Find where the given text appears and provide that cell's center as [X, Y] coordinate. 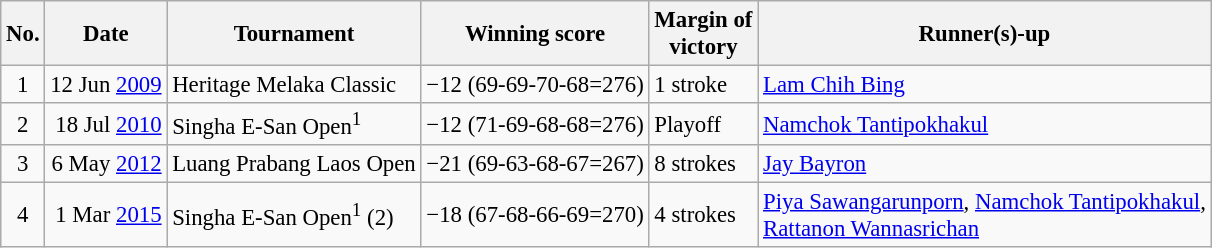
Margin ofvictory [704, 34]
6 May 2012 [106, 164]
−12 (71-69-68-68=276) [535, 124]
4 [23, 216]
−18 (67-68-66-69=270) [535, 216]
Namchok Tantipokhakul [984, 124]
Luang Prabang Laos Open [294, 164]
2 [23, 124]
Lam Chih Bing [984, 85]
−21 (69-63-68-67=267) [535, 164]
Winning score [535, 34]
1 [23, 85]
12 Jun 2009 [106, 85]
Singha E-San Open1 [294, 124]
Date [106, 34]
Jay Bayron [984, 164]
No. [23, 34]
Piya Sawangarunporn, Namchok Tantipokhakul, Rattanon Wannasrichan [984, 216]
8 strokes [704, 164]
Singha E-San Open1 (2) [294, 216]
18 Jul 2010 [106, 124]
Runner(s)-up [984, 34]
Heritage Melaka Classic [294, 85]
−12 (69-69-70-68=276) [535, 85]
3 [23, 164]
Playoff [704, 124]
1 stroke [704, 85]
Tournament [294, 34]
1 Mar 2015 [106, 216]
4 strokes [704, 216]
